Find where the given text appears and provide that cell's center as (X, Y) coordinate. 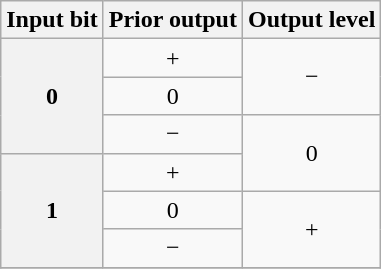
1 (52, 210)
Output level (311, 20)
Input bit (52, 20)
Prior output (172, 20)
